Output the (X, Y) coordinate of the center of the cell containing the given text.  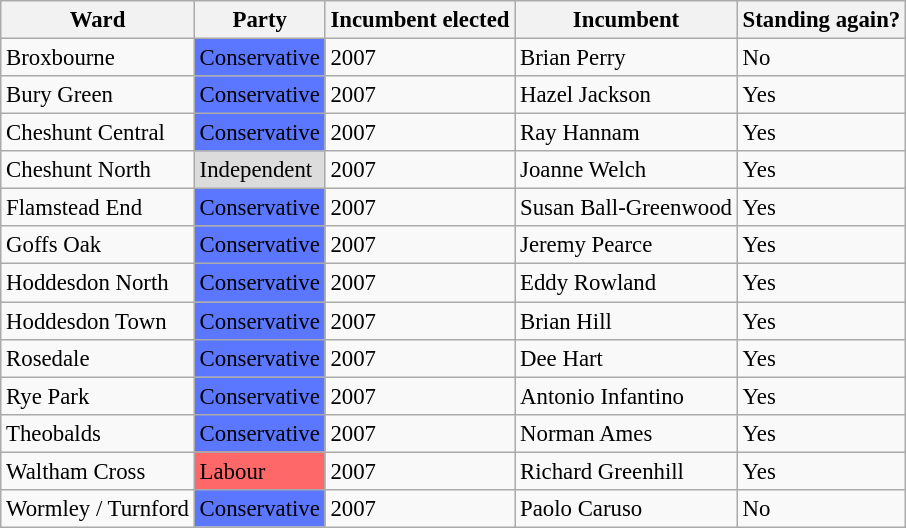
Jeremy Pearce (626, 245)
Flamstead End (98, 208)
Theobalds (98, 433)
Eddy Rowland (626, 283)
Independent (260, 170)
Hazel Jackson (626, 95)
Paolo Caruso (626, 509)
Antonio Infantino (626, 396)
Incumbent elected (420, 20)
Bury Green (98, 95)
Standing again? (821, 20)
Cheshunt Central (98, 133)
Brian Hill (626, 321)
Hoddesdon Town (98, 321)
Ray Hannam (626, 133)
Dee Hart (626, 358)
Rye Park (98, 396)
Brian Perry (626, 58)
Labour (260, 471)
Joanne Welch (626, 170)
Party (260, 20)
Ward (98, 20)
Norman Ames (626, 433)
Goffs Oak (98, 245)
Richard Greenhill (626, 471)
Incumbent (626, 20)
Broxbourne (98, 58)
Hoddesdon North (98, 283)
Wormley / Turnford (98, 509)
Waltham Cross (98, 471)
Susan Ball-Greenwood (626, 208)
Cheshunt North (98, 170)
Rosedale (98, 358)
